Provide the (X, Y) coordinate of the cell's center where the given text is located.  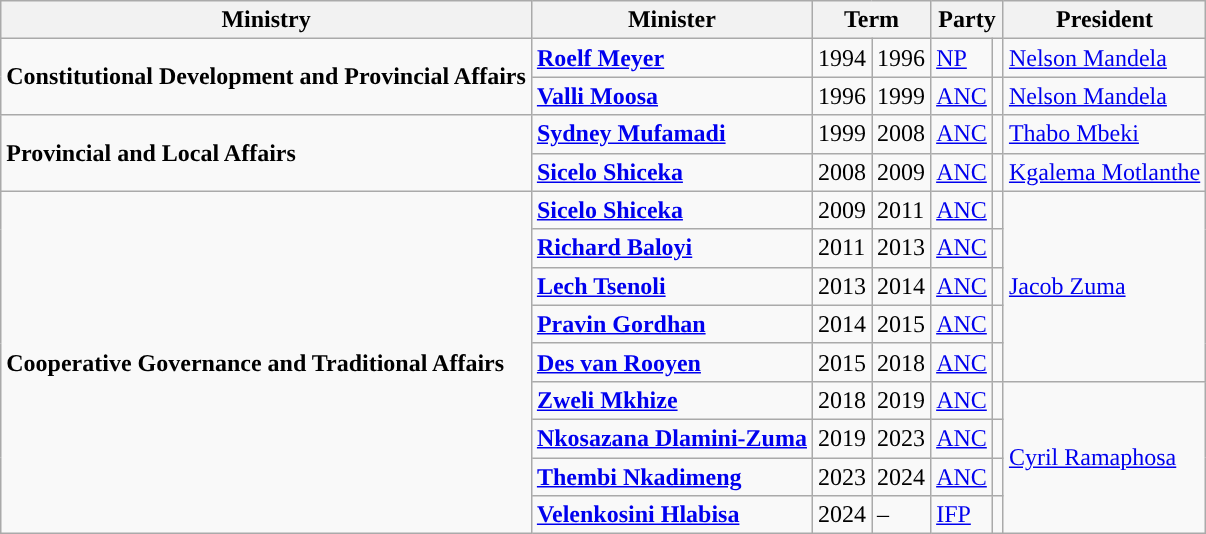
Des van Rooyen (672, 362)
NP (962, 58)
Richard Baloyi (672, 248)
Valli Moosa (672, 96)
Velenkosini Hlabisa (672, 515)
President (1104, 20)
IFP (962, 515)
Minister (672, 20)
Pravin Gordhan (672, 324)
Ministry (266, 20)
1994 (842, 58)
Provincial and Local Affairs (266, 153)
Lech Tsenoli (672, 286)
Constitutional Development and Provincial Affairs (266, 77)
Sydney Mufamadi (672, 134)
Party (968, 20)
Jacob Zuma (1104, 286)
Kgalema Motlanthe (1104, 172)
Nkosazana Dlamini-Zuma (672, 438)
Cooperative Governance and Traditional Affairs (266, 362)
Term (871, 20)
Cyril Ramaphosa (1104, 457)
Thembi Nkadimeng (672, 477)
Zweli Mkhize (672, 400)
Thabo Mbeki (1104, 134)
Roelf Meyer (672, 58)
– (902, 515)
